Pinpoint the cell where the given text exists, returning its [X, Y] midpoint coordinate. 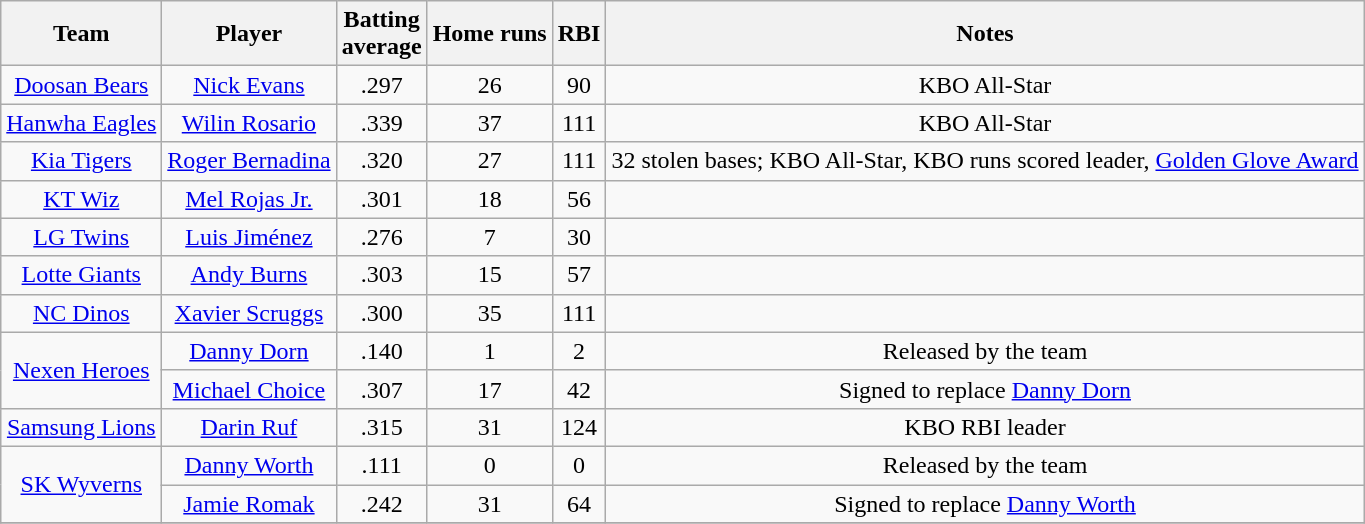
26 [490, 85]
35 [490, 313]
Samsung Lions [82, 427]
Nexen Heroes [82, 370]
42 [579, 389]
64 [579, 503]
KT Wiz [82, 199]
Xavier Scruggs [249, 313]
Andy Burns [249, 275]
7 [490, 237]
Jamie Romak [249, 503]
Nick Evans [249, 85]
Hanwha Eagles [82, 123]
Signed to replace Danny Dorn [985, 389]
KBO RBI leader [985, 427]
Signed to replace Danny Worth [985, 503]
.301 [382, 199]
18 [490, 199]
Battingaverage [382, 34]
27 [490, 161]
Luis Jiménez [249, 237]
NC Dinos [82, 313]
Kia Tigers [82, 161]
56 [579, 199]
124 [579, 427]
90 [579, 85]
37 [490, 123]
Team [82, 34]
Danny Dorn [249, 351]
SK Wyverns [82, 484]
RBI [579, 34]
17 [490, 389]
30 [579, 237]
.300 [382, 313]
32 stolen bases; KBO All-Star, KBO runs scored leader, Golden Glove Award [985, 161]
Lotte Giants [82, 275]
Doosan Bears [82, 85]
Roger Bernadina [249, 161]
.339 [382, 123]
.276 [382, 237]
Danny Worth [249, 465]
.320 [382, 161]
Home runs [490, 34]
1 [490, 351]
Wilin Rosario [249, 123]
Mel Rojas Jr. [249, 199]
.303 [382, 275]
Player [249, 34]
Notes [985, 34]
.297 [382, 85]
.242 [382, 503]
.111 [382, 465]
LG Twins [82, 237]
15 [490, 275]
2 [579, 351]
57 [579, 275]
.307 [382, 389]
.315 [382, 427]
Michael Choice [249, 389]
Darin Ruf [249, 427]
.140 [382, 351]
